From the cell containing the given text, extract its center point as (x, y) coordinate. 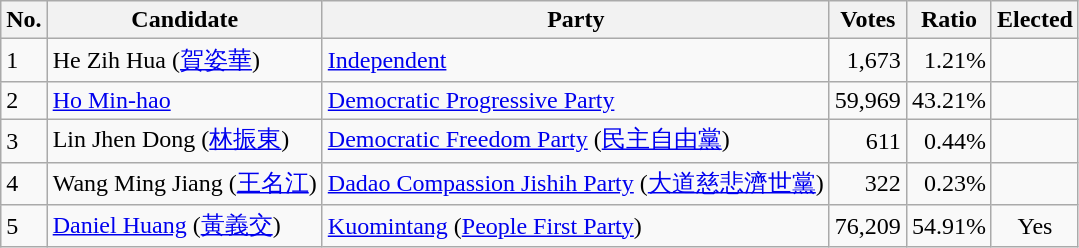
1,673 (868, 60)
322 (868, 184)
Daniel Huang (黃義交) (184, 226)
Dadao Compassion Jishih Party (大道慈悲濟世黨) (576, 184)
Party (576, 20)
3 (24, 140)
No. (24, 20)
Yes (1034, 226)
Elected (1034, 20)
0.44% (948, 140)
Independent (576, 60)
Wang Ming Jiang (王名江) (184, 184)
He Zih Hua (賀姿華) (184, 60)
0.23% (948, 184)
76,209 (868, 226)
Votes (868, 20)
Kuomintang (People First Party) (576, 226)
43.21% (948, 100)
611 (868, 140)
4 (24, 184)
Lin Jhen Dong (林振東) (184, 140)
Candidate (184, 20)
5 (24, 226)
2 (24, 100)
Democratic Progressive Party (576, 100)
Ho Min-hao (184, 100)
1.21% (948, 60)
54.91% (948, 226)
Ratio (948, 20)
59,969 (868, 100)
Democratic Freedom Party (民主自由黨) (576, 140)
1 (24, 60)
